From the cell containing the given text, extract its center point as (x, y) coordinate. 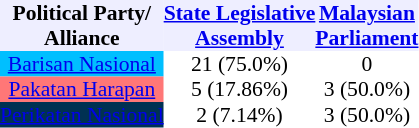
State LegislativeAssembly (240, 26)
Perikatan Nasional (82, 115)
5 (17.86%) (240, 90)
Political Party/Alliance (82, 26)
2 (7.14%) (240, 115)
0 (366, 64)
Barisan Nasional (82, 64)
Pakatan Harapan (82, 90)
MalaysianParliament (366, 26)
21 (75.0%) (240, 64)
